Output the [x, y] coordinate of the center of the cell containing the given text.  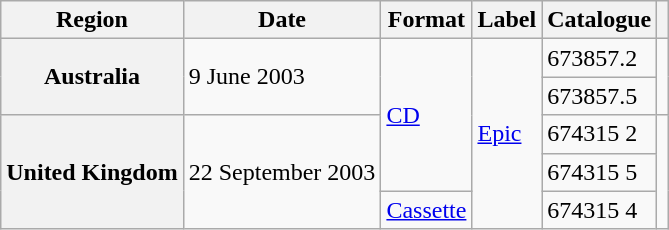
Date [282, 20]
22 September 2003 [282, 172]
673857.5 [600, 96]
Cassette [426, 210]
673857.2 [600, 58]
Label [507, 20]
Region [92, 20]
CD [426, 115]
9 June 2003 [282, 77]
674315 4 [600, 210]
United Kingdom [92, 172]
Epic [507, 134]
674315 2 [600, 134]
674315 5 [600, 172]
Format [426, 20]
Catalogue [600, 20]
Australia [92, 77]
